Provide the [x, y] coordinate of the cell's center where the given text is located.  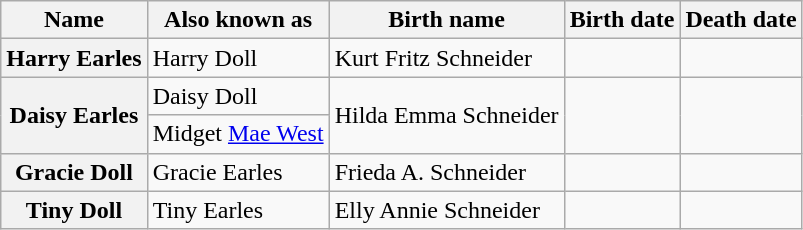
Hilda Emma Schneider [446, 115]
Kurt Fritz Schneider [446, 58]
Daisy Earles [74, 115]
Gracie Earles [238, 172]
Name [74, 20]
Gracie Doll [74, 172]
Also known as [238, 20]
Tiny Doll [74, 210]
Daisy Doll [238, 96]
Tiny Earles [238, 210]
Midget Mae West [238, 134]
Harry Doll [238, 58]
Birth date [622, 20]
Elly Annie Schneider [446, 210]
Death date [741, 20]
Birth name [446, 20]
Harry Earles [74, 58]
Frieda A. Schneider [446, 172]
